Find where the given text appears and provide that cell's center as (x, y) coordinate. 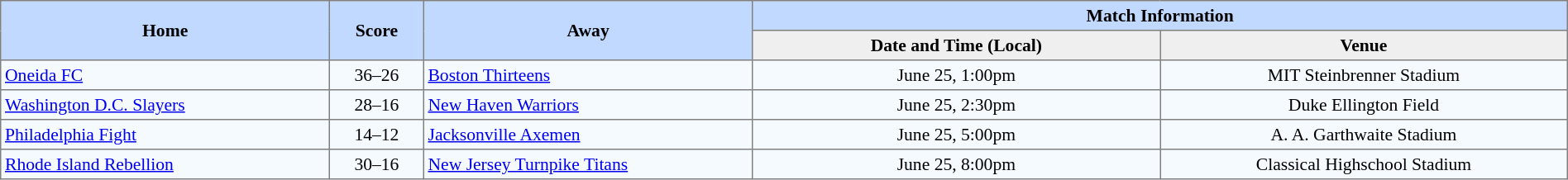
MIT Steinbrenner Stadium (1365, 75)
Classical Highschool Stadium (1365, 164)
30–16 (377, 164)
Philadelphia Fight (165, 135)
June 25, 8:00pm (956, 164)
Oneida FC (165, 75)
Score (377, 31)
Away (588, 31)
Boston Thirteens (588, 75)
Rhode Island Rebellion (165, 164)
June 25, 5:00pm (956, 135)
Home (165, 31)
June 25, 2:30pm (956, 105)
New Haven Warriors (588, 105)
36–26 (377, 75)
28–16 (377, 105)
Jacksonville Axemen (588, 135)
A. A. Garthwaite Stadium (1365, 135)
New Jersey Turnpike Titans (588, 164)
Duke Ellington Field (1365, 105)
Date and Time (Local) (956, 45)
14–12 (377, 135)
Venue (1365, 45)
June 25, 1:00pm (956, 75)
Match Information (1159, 16)
Washington D.C. Slayers (165, 105)
